Pinpoint the cell where the given text exists, returning its [x, y] midpoint coordinate. 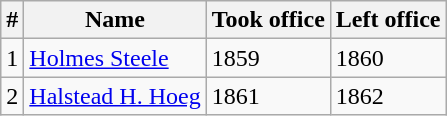
1862 [388, 96]
1860 [388, 58]
Name [115, 20]
Holmes Steele [115, 58]
# [12, 20]
Halstead H. Hoeg [115, 96]
1861 [268, 96]
Left office [388, 20]
2 [12, 96]
1859 [268, 58]
Took office [268, 20]
1 [12, 58]
